From the cell containing the given text, extract its center point as [x, y] coordinate. 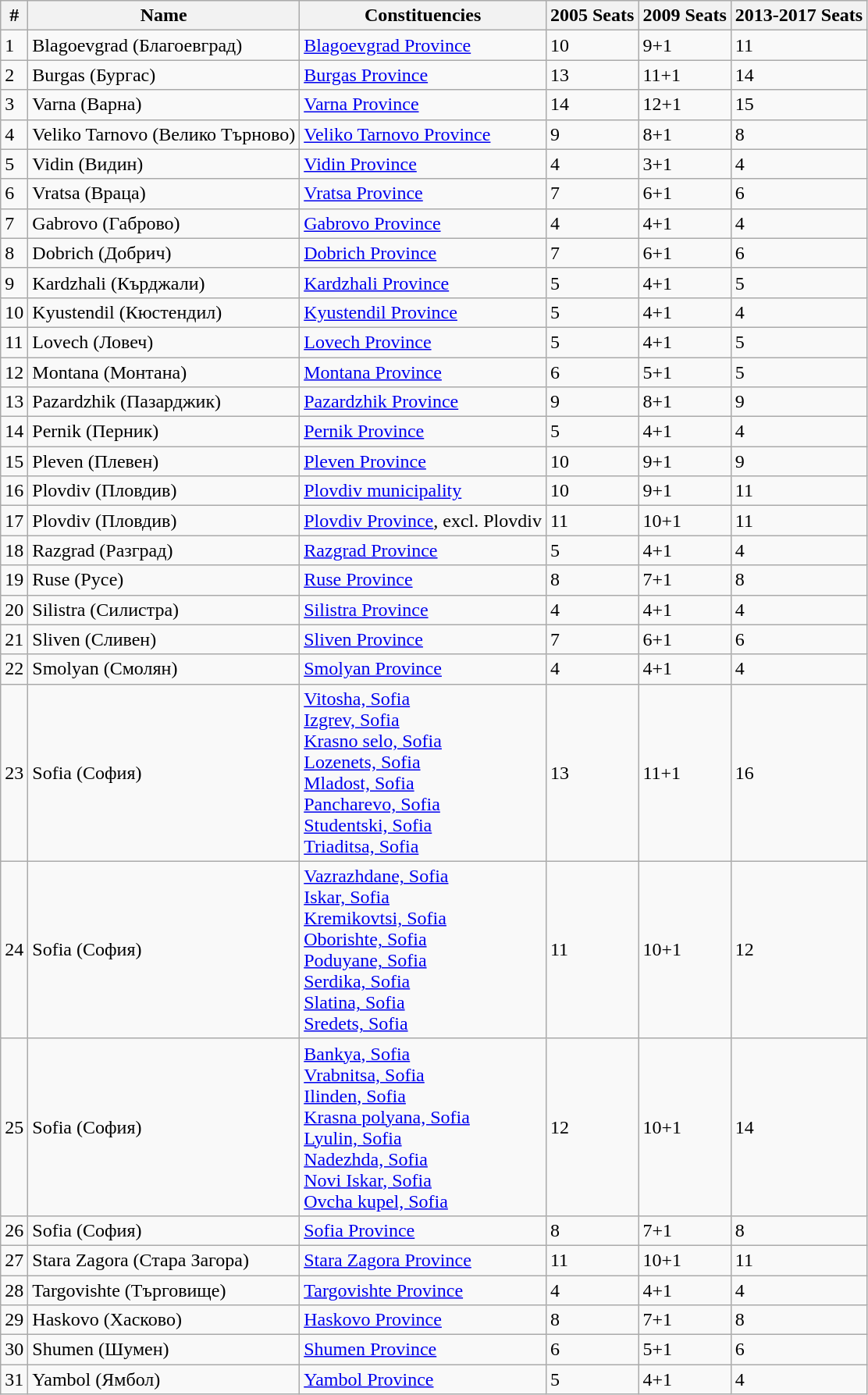
Razgrad Province [423, 550]
2013-2017 Seats [799, 16]
Smolyan (Смолян) [164, 669]
3+1 [685, 164]
28 [14, 1290]
Kyustendil Province [423, 312]
Vidin (Видин) [164, 164]
Plovdiv Province, excl. Plovdiv [423, 521]
Vidin Province [423, 164]
Pazardzhik (Пазарджик) [164, 402]
Name [164, 16]
Veliko Tarnovo Province [423, 134]
# [14, 16]
2005 Seats [592, 16]
Sliven Province [423, 639]
Stara Zagora Province [423, 1260]
27 [14, 1260]
Pernik (Перник) [164, 432]
Burgas Province [423, 75]
22 [14, 669]
Lovech (Ловеч) [164, 342]
19 [14, 580]
Pernik Province [423, 432]
Vazrazhdane, SofiaIskar, SofiaKremikovtsi, SofiaOborishte, SofiaPoduyane, SofiaSerdika, SofiaSlatina, SofiaSredets, Sofia [423, 949]
Silistra Province [423, 610]
Yambol Province [423, 1379]
12+1 [685, 105]
26 [14, 1230]
Yambol (Ямбол) [164, 1379]
Haskovo Province [423, 1320]
Montana (Монтана) [164, 372]
Gabrovo (Габрово) [164, 223]
Silistra (Силистра) [164, 610]
Gabrovo Province [423, 223]
Sliven (Сливен) [164, 639]
Pleven (Плевен) [164, 461]
Constituencies [423, 16]
30 [14, 1350]
Montana Province [423, 372]
Ruse Province [423, 580]
Bankya, SofiaVrabnitsa, SofiaIlinden, SofiaKrasna polyana, SofiaLyulin, SofiaNadezhda, SofiaNovi Iskar, SofiaOvcha kupel, Sofia [423, 1127]
Stara Zagora (Стара Загора) [164, 1260]
Razgrad (Разград) [164, 550]
20 [14, 610]
Vratsa (Враца) [164, 194]
Blagoevgrad (Благоевград) [164, 45]
21 [14, 639]
2009 Seats [685, 16]
Burgas (Бургас) [164, 75]
Shumen Province [423, 1350]
Plovdiv municipality [423, 491]
Targovishte (Търговище) [164, 1290]
2 [14, 75]
Sofia Province [423, 1230]
Dobrich (Добрич) [164, 253]
Lovech Province [423, 342]
Blagoevgrad Province [423, 45]
Kardzhali (Кърджали) [164, 283]
18 [14, 550]
Pazardzhik Province [423, 402]
Smolyan Province [423, 669]
Kyustendil (Кюстендил) [164, 312]
1 [14, 45]
Vitosha, SofiaIzgrev, SofiaKrasno selo, SofiaLozenets, SofiaMladost, SofiaPancharevo, SofiaStudentski, SofiaTriaditsa, Sofia [423, 773]
24 [14, 949]
23 [14, 773]
Haskovo (Хасково) [164, 1320]
Varna Province [423, 105]
3 [14, 105]
Veliko Tarnovo (Велико Търново) [164, 134]
Dobrich Province [423, 253]
Targovishte Province [423, 1290]
Ruse (Русе) [164, 580]
17 [14, 521]
Shumen (Шумен) [164, 1350]
25 [14, 1127]
31 [14, 1379]
29 [14, 1320]
Pleven Province [423, 461]
Varna (Варна) [164, 105]
Kardzhali Province [423, 283]
Vratsa Province [423, 194]
